Search for the cell housing the specified text and yield its [X, Y] center coordinate. 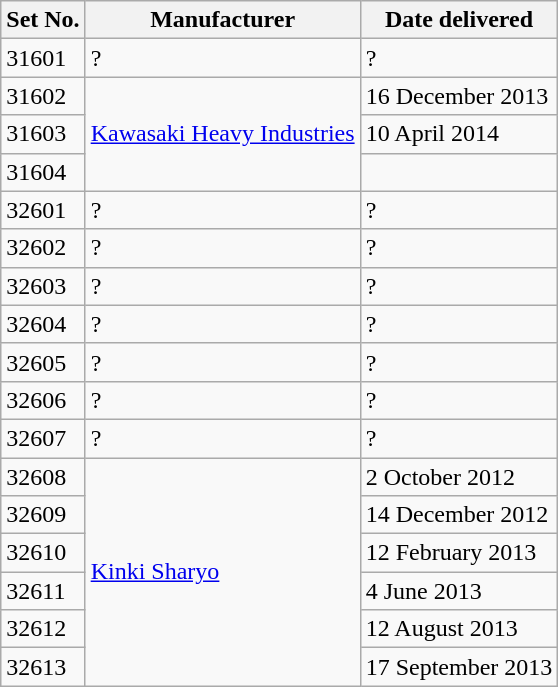
32609 [43, 515]
10 April 2014 [459, 134]
Set No. [43, 20]
Manufacturer [222, 20]
31604 [43, 172]
32607 [43, 438]
16 December 2013 [459, 96]
32613 [43, 667]
32604 [43, 324]
17 September 2013 [459, 667]
31603 [43, 134]
32605 [43, 362]
32612 [43, 629]
32611 [43, 591]
32603 [43, 286]
32610 [43, 553]
32602 [43, 248]
Date delivered [459, 20]
12 February 2013 [459, 553]
31601 [43, 58]
12 August 2013 [459, 629]
Kinki Sharyo [222, 572]
32608 [43, 477]
2 October 2012 [459, 477]
4 June 2013 [459, 591]
31602 [43, 96]
32606 [43, 400]
Kawasaki Heavy Industries [222, 134]
14 December 2012 [459, 515]
32601 [43, 210]
